Determine the (X, Y) coordinate at the center of the cell enclosing the given text.  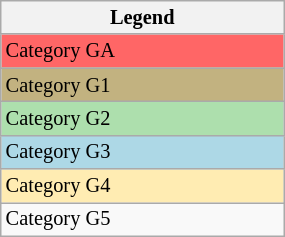
Category G4 (142, 186)
Legend (142, 17)
Category G1 (142, 85)
Category GA (142, 51)
Category G5 (142, 219)
Category G3 (142, 152)
Category G2 (142, 118)
